Find where the given text appears and provide that cell's center as (x, y) coordinate. 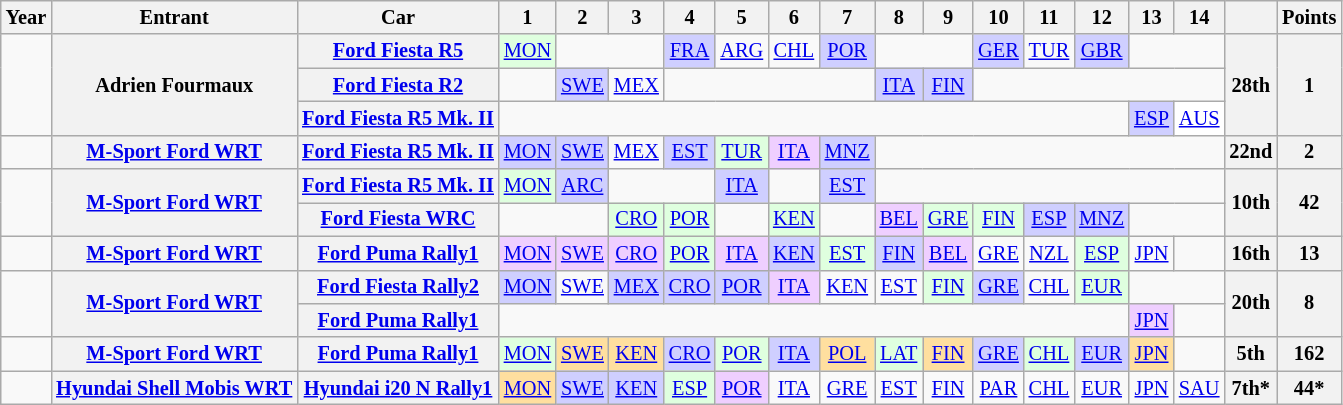
AUS (1199, 118)
3 (636, 17)
Adrien Fourmaux (174, 84)
NZL (1049, 253)
16th (1250, 253)
Ford Fiesta WRC (398, 219)
10 (998, 17)
Year (26, 17)
Ford Fiesta Rally2 (398, 287)
GBR (1102, 51)
162 (1309, 354)
Hyundai i20 N Rally1 (398, 388)
12 (1102, 17)
ARC (582, 186)
7th* (1250, 388)
POL (848, 354)
LAT (899, 354)
SAU (1199, 388)
22nd (1250, 152)
5 (742, 17)
FRA (690, 51)
7 (848, 17)
5th (1250, 354)
11 (1049, 17)
44* (1309, 388)
14 (1199, 17)
10th (1250, 202)
9 (948, 17)
4 (690, 17)
42 (1309, 202)
Ford Fiesta R2 (398, 85)
Ford Fiesta R5 (398, 51)
ARG (742, 51)
Entrant (174, 17)
Points (1309, 17)
Hyundai Shell Mobis WRT (174, 388)
6 (794, 17)
Car (398, 17)
28th (1250, 84)
20th (1250, 304)
GER (998, 51)
PAR (998, 388)
